Output the (x, y) coordinate of the center of the cell containing the given text.  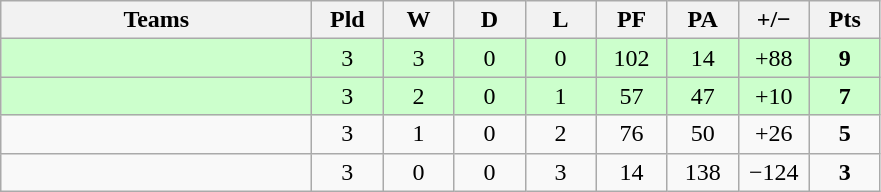
7 (844, 96)
+/− (774, 20)
76 (632, 134)
PF (632, 20)
47 (702, 96)
57 (632, 96)
Pld (348, 20)
102 (632, 58)
+26 (774, 134)
+10 (774, 96)
5 (844, 134)
+88 (774, 58)
L (560, 20)
−124 (774, 172)
D (490, 20)
W (418, 20)
50 (702, 134)
138 (702, 172)
9 (844, 58)
Teams (156, 20)
PA (702, 20)
Pts (844, 20)
